Capture the cell that displays the provided text and extract its (x, y) central coordinate. 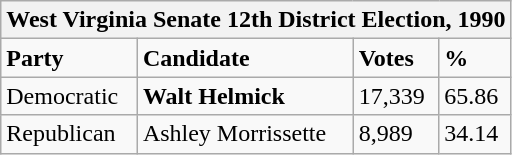
34.14 (475, 134)
% (475, 58)
Ashley Morrissette (245, 134)
17,339 (396, 96)
8,989 (396, 134)
Candidate (245, 58)
Democratic (70, 96)
Walt Helmick (245, 96)
Party (70, 58)
Republican (70, 134)
65.86 (475, 96)
Votes (396, 58)
West Virginia Senate 12th District Election, 1990 (256, 20)
